Determine the (X, Y) coordinate at the center of the cell enclosing the given text.  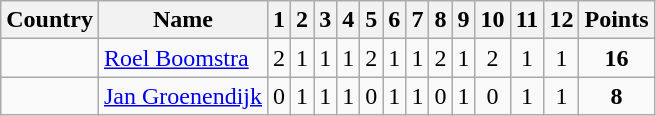
Roel Boomstra (182, 58)
Name (182, 20)
7 (418, 20)
11 (527, 20)
16 (616, 58)
12 (562, 20)
Points (616, 20)
Country (50, 20)
9 (464, 20)
6 (394, 20)
4 (348, 20)
5 (372, 20)
10 (492, 20)
3 (326, 20)
Jan Groenendijk (182, 96)
